Scan for the cell matching the given text and deliver its [x, y] coordinate at center. 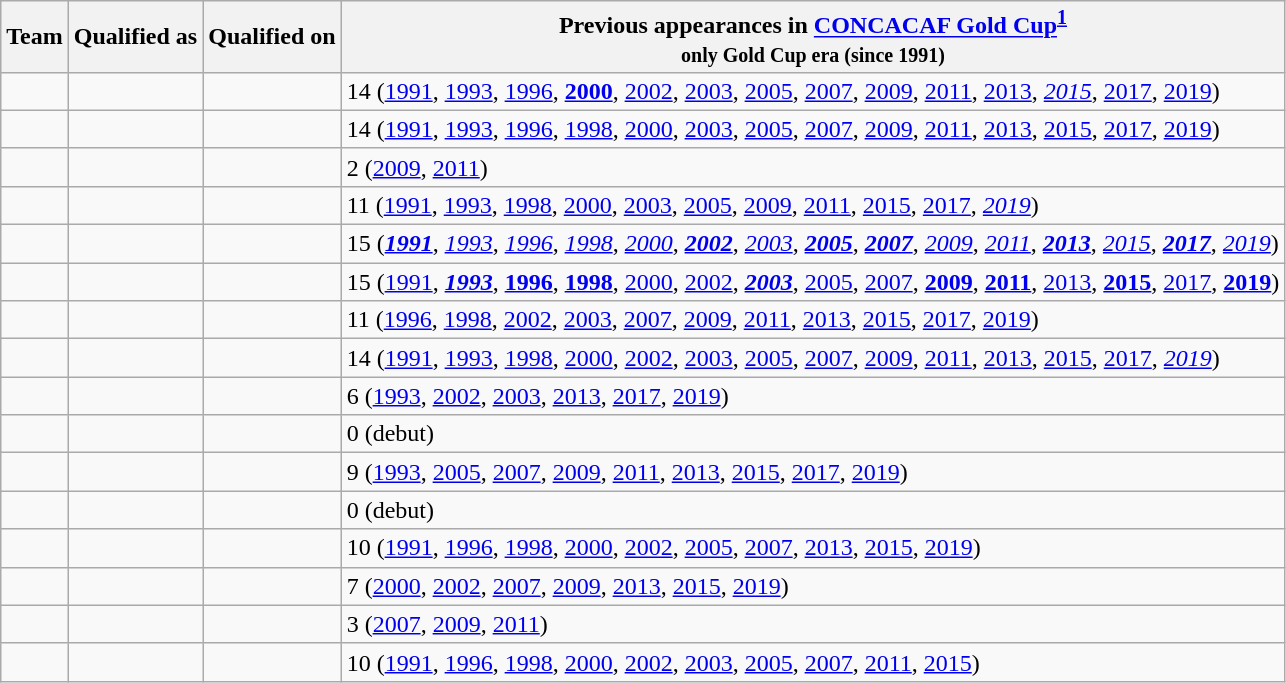
6 (1993, 2002, 2003, 2013, 2017, 2019) [813, 396]
9 (1993, 2005, 2007, 2009, 2011, 2013, 2015, 2017, 2019) [813, 472]
10 (1991, 1996, 1998, 2000, 2002, 2003, 2005, 2007, 2011, 2015) [813, 662]
10 (1991, 1996, 1998, 2000, 2002, 2005, 2007, 2013, 2015, 2019) [813, 548]
Qualified as [135, 37]
14 (1991, 1993, 1996, 1998, 2000, 2003, 2005, 2007, 2009, 2011, 2013, 2015, 2017, 2019) [813, 129]
7 (2000, 2002, 2007, 2009, 2013, 2015, 2019) [813, 586]
3 (2007, 2009, 2011) [813, 624]
14 (1991, 1993, 1996, 2000, 2002, 2003, 2005, 2007, 2009, 2011, 2013, 2015, 2017, 2019) [813, 91]
Qualified on [272, 37]
Previous appearances in CONCACAF Gold Cup1only Gold Cup era (since 1991) [813, 37]
2 (2009, 2011) [813, 167]
Team [35, 37]
11 (1991, 1993, 1998, 2000, 2003, 2005, 2009, 2011, 2015, 2017, 2019) [813, 205]
11 (1996, 1998, 2002, 2003, 2007, 2009, 2011, 2013, 2015, 2017, 2019) [813, 320]
14 (1991, 1993, 1998, 2000, 2002, 2003, 2005, 2007, 2009, 2011, 2013, 2015, 2017, 2019) [813, 358]
